Search for the cell housing the specified text and yield its (x, y) center coordinate. 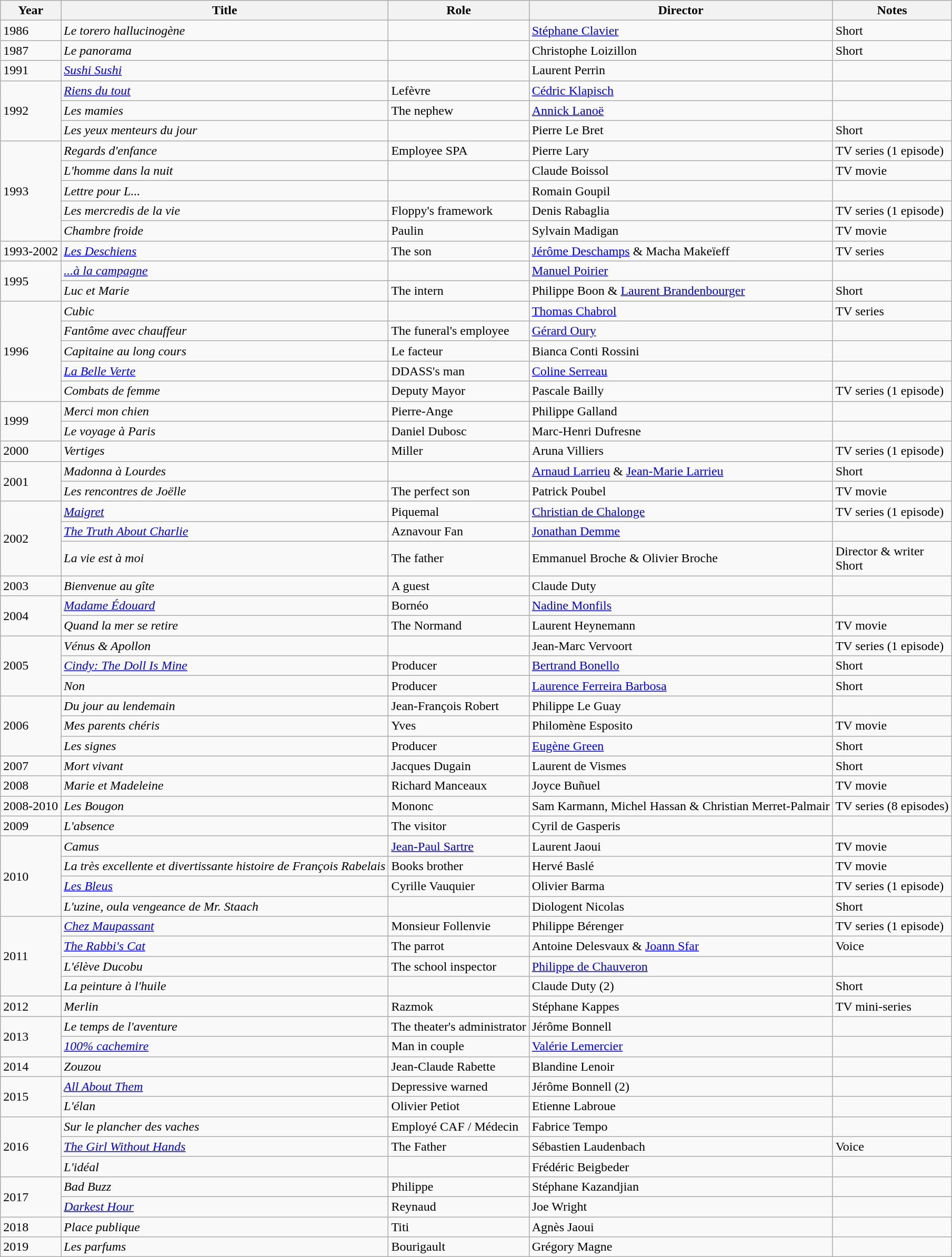
1993 (31, 191)
Les parfums (225, 1247)
Jonathan Demme (681, 531)
Olivier Petiot (459, 1106)
Luc et Marie (225, 291)
Les Bougon (225, 806)
Aruna Villiers (681, 451)
Sylvain Madigan (681, 231)
Lefèvre (459, 91)
Combats de femme (225, 391)
Eugène Green (681, 746)
Sam Karmann, Michel Hassan & Christian Merret-Palmair (681, 806)
The Truth About Charlie (225, 531)
Claude Duty (681, 586)
Le facteur (459, 351)
Christophe Loizillon (681, 51)
Valérie Lemercier (681, 1046)
Richard Manceaux (459, 786)
2006 (31, 726)
Stéphane Kappes (681, 1006)
2004 (31, 616)
Maigret (225, 511)
Bad Buzz (225, 1186)
2012 (31, 1006)
Claude Boissol (681, 171)
L'élan (225, 1106)
Philippe (459, 1186)
Thomas Chabrol (681, 311)
Employé CAF / Médecin (459, 1126)
Floppy's framework (459, 211)
Regards d'enfance (225, 151)
Monsieur Follenvie (459, 926)
...à la campagne (225, 271)
Hervé Baslé (681, 866)
1993-2002 (31, 251)
Role (459, 11)
Les mamies (225, 111)
Jean-Marc Vervoort (681, 646)
2016 (31, 1146)
Stéphane Clavier (681, 31)
Cyrille Vauquier (459, 886)
The father (459, 558)
La peinture à l'huile (225, 986)
1986 (31, 31)
Emmanuel Broche & Olivier Broche (681, 558)
2013 (31, 1036)
Sushi Sushi (225, 71)
Merlin (225, 1006)
All About Them (225, 1086)
2008-2010 (31, 806)
Pierre-Ange (459, 411)
Director (681, 11)
1987 (31, 51)
Year (31, 11)
The perfect son (459, 491)
Marie et Madeleine (225, 786)
Merci mon chien (225, 411)
L'idéal (225, 1166)
Chambre froide (225, 231)
Jean-Claude Rabette (459, 1066)
Philippe Galland (681, 411)
Paulin (459, 231)
The Girl Without Hands (225, 1146)
Jérôme Bonnell (2) (681, 1086)
Philomène Esposito (681, 726)
Antoine Delesvaux & Joann Sfar (681, 946)
Coline Serreau (681, 371)
Man in couple (459, 1046)
TV mini-series (892, 1006)
Le temps de l'aventure (225, 1026)
TV series (8 episodes) (892, 806)
L'élève Ducobu (225, 966)
1992 (31, 111)
Laurent Jaoui (681, 846)
Pierre Le Bret (681, 131)
2018 (31, 1227)
Cindy: The Doll Is Mine (225, 666)
L'uzine, oula vengeance de Mr. Staach (225, 906)
Capitaine au long cours (225, 351)
Reynaud (459, 1206)
Les Deschiens (225, 251)
Jean-François Robert (459, 706)
1999 (31, 421)
Arnaud Larrieu & Jean-Marie Larrieu (681, 471)
Madonna à Lourdes (225, 471)
Jérôme Deschamps & Macha Makeïeff (681, 251)
Zouzou (225, 1066)
Romain Goupil (681, 191)
Cédric Klapisch (681, 91)
L'homme dans la nuit (225, 171)
1991 (31, 71)
Christian de Chalonge (681, 511)
Camus (225, 846)
Marc-Henri Dufresne (681, 431)
Annick Lanoë (681, 111)
Riens du tout (225, 91)
2015 (31, 1096)
2010 (31, 876)
The son (459, 251)
Du jour au lendemain (225, 706)
The Rabbi's Cat (225, 946)
Titi (459, 1227)
Deputy Mayor (459, 391)
Madame Édouard (225, 606)
Les mercredis de la vie (225, 211)
2005 (31, 666)
Blandine Lenoir (681, 1066)
Cyril de Gasperis (681, 826)
Depressive warned (459, 1086)
Claude Duty (2) (681, 986)
Miller (459, 451)
Patrick Poubel (681, 491)
Frédéric Beigbeder (681, 1166)
Employee SPA (459, 151)
Grégory Magne (681, 1247)
Darkest Hour (225, 1206)
The school inspector (459, 966)
2019 (31, 1247)
Title (225, 11)
Sébastien Laudenbach (681, 1146)
Yves (459, 726)
Mort vivant (225, 766)
Agnès Jaoui (681, 1227)
The visitor (459, 826)
Les signes (225, 746)
The funeral's employee (459, 331)
1996 (31, 351)
Nadine Monfils (681, 606)
Non (225, 686)
Bienvenue au gîte (225, 586)
2011 (31, 956)
The nephew (459, 111)
Mononc (459, 806)
The theater's administrator (459, 1026)
Etienne Labroue (681, 1106)
La très excellente et divertissante histoire de François Rabelais (225, 866)
Laurent Heynemann (681, 626)
100% cachemire (225, 1046)
Pierre Lary (681, 151)
Pascale Bailly (681, 391)
Philippe de Chauveron (681, 966)
The Normand (459, 626)
Manuel Poirier (681, 271)
Bianca Conti Rossini (681, 351)
Fantôme avec chauffeur (225, 331)
Razmok (459, 1006)
Denis Rabaglia (681, 211)
Laurence Ferreira Barbosa (681, 686)
Bertrand Bonello (681, 666)
The parrot (459, 946)
Les rencontres de Joëlle (225, 491)
Books brother (459, 866)
2014 (31, 1066)
Lettre pour L... (225, 191)
Vertiges (225, 451)
L'absence (225, 826)
Sur le plancher des vaches (225, 1126)
Director & writerShort (892, 558)
Joe Wright (681, 1206)
Bourigault (459, 1247)
Mes parents chéris (225, 726)
The intern (459, 291)
Jacques Dugain (459, 766)
2008 (31, 786)
Jean-Paul Sartre (459, 846)
Piquemal (459, 511)
Chez Maupassant (225, 926)
Notes (892, 11)
La vie est à moi (225, 558)
Fabrice Tempo (681, 1126)
Bornéo (459, 606)
Aznavour Fan (459, 531)
Diologent Nicolas (681, 906)
2000 (31, 451)
Quand la mer se retire (225, 626)
Cubic (225, 311)
2007 (31, 766)
Stéphane Kazandjian (681, 1186)
Le torero hallucinogène (225, 31)
Le panorama (225, 51)
2017 (31, 1196)
Laurent Perrin (681, 71)
Laurent de Vismes (681, 766)
Gérard Oury (681, 331)
2001 (31, 481)
Jérôme Bonnell (681, 1026)
A guest (459, 586)
DDASS's man (459, 371)
2002 (31, 538)
Daniel Dubosc (459, 431)
Les yeux menteurs du jour (225, 131)
Les Bleus (225, 886)
2003 (31, 586)
Philippe Boon & Laurent Brandenbourger (681, 291)
Vénus & Apollon (225, 646)
Olivier Barma (681, 886)
La Belle Verte (225, 371)
Philippe Le Guay (681, 706)
Joyce Buñuel (681, 786)
Philippe Bérenger (681, 926)
Place publique (225, 1227)
1995 (31, 281)
2009 (31, 826)
The Father (459, 1146)
Le voyage à Paris (225, 431)
